Provide the [x, y] coordinate of the cell's center where the given text is located.  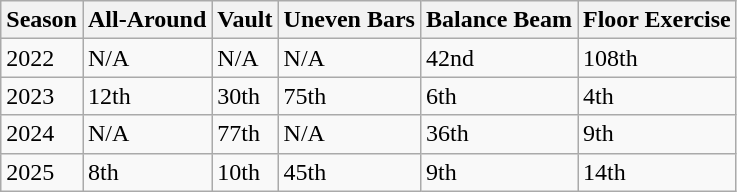
12th [146, 96]
8th [146, 172]
75th [349, 96]
4th [658, 96]
Season [42, 20]
42nd [498, 58]
Uneven Bars [349, 20]
30th [245, 96]
77th [245, 134]
2022 [42, 58]
108th [658, 58]
2024 [42, 134]
Balance Beam [498, 20]
All-Around [146, 20]
10th [245, 172]
Floor Exercise [658, 20]
2025 [42, 172]
Vault [245, 20]
6th [498, 96]
45th [349, 172]
14th [658, 172]
2023 [42, 96]
36th [498, 134]
